For the text-containing cell, return its midpoint in (x, y) coordinate format. 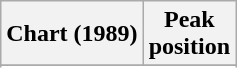
Peakposition (189, 34)
Chart (1989) (72, 34)
